Search for the cell housing the specified text and yield its [x, y] center coordinate. 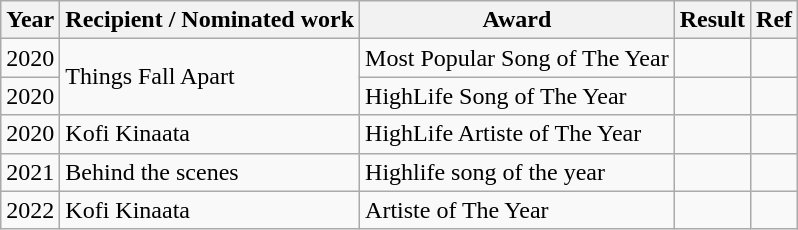
Behind the scenes [210, 172]
Ref [774, 20]
2022 [30, 210]
Year [30, 20]
Most Popular Song of The Year [518, 58]
HighLife Artiste of The Year [518, 134]
Result [712, 20]
Highlife song of the year [518, 172]
2021 [30, 172]
Things Fall Apart [210, 77]
Award [518, 20]
Artiste of The Year [518, 210]
HighLife Song of The Year [518, 96]
Recipient / Nominated work [210, 20]
